Scan for the cell matching the given text and deliver its (x, y) coordinate at center. 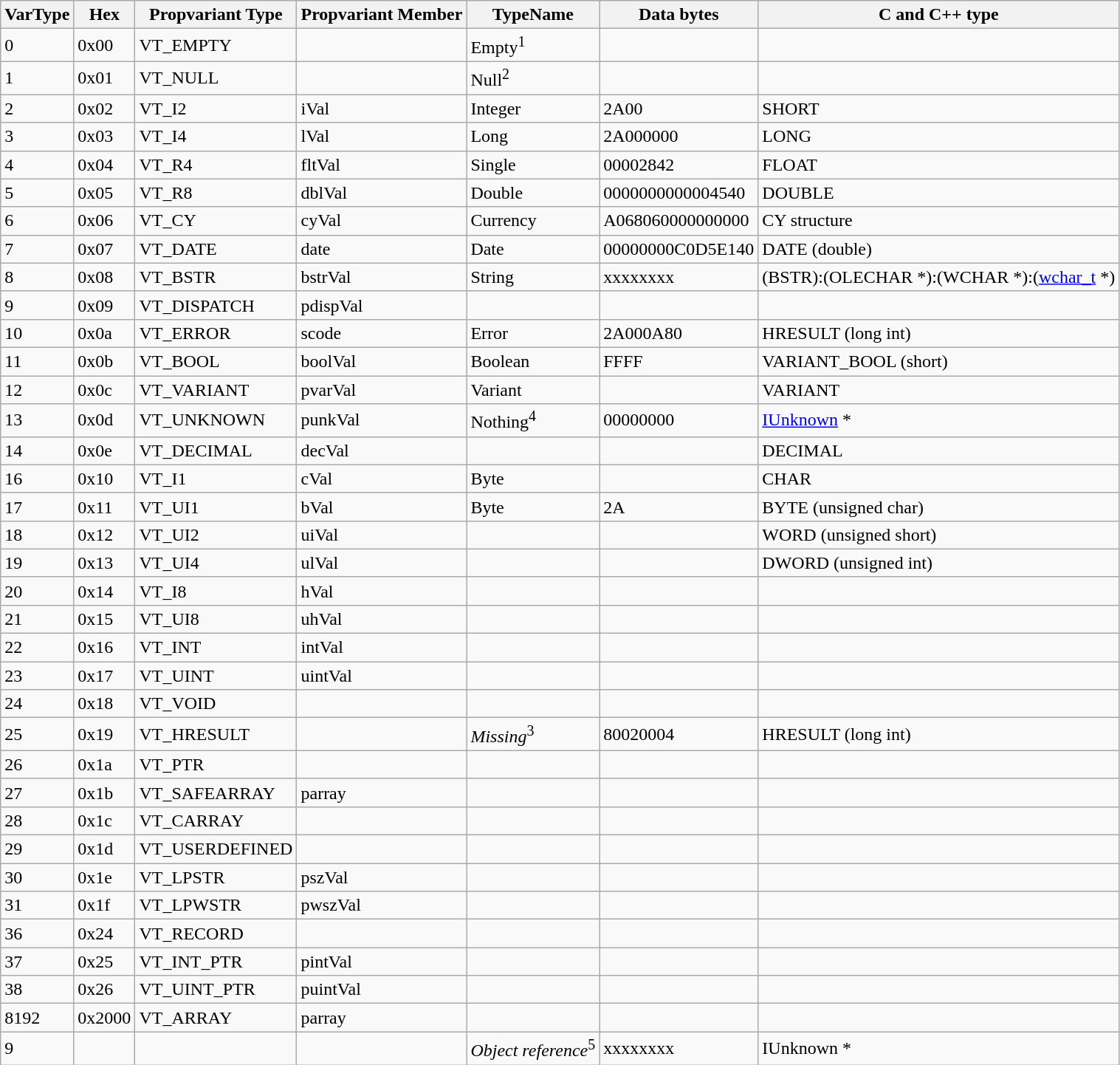
uintVal (382, 676)
30 (37, 877)
3 (37, 137)
VT_LPWSTR (216, 905)
cyVal (382, 221)
00002842 (679, 165)
10 (37, 333)
VT_INT (216, 648)
0x01 (105, 78)
0x0e (105, 451)
0x26 (105, 990)
2A000A80 (679, 333)
17 (37, 507)
23 (37, 676)
punkVal (382, 421)
19 (37, 563)
pdispVal (382, 305)
0x07 (105, 249)
0x05 (105, 193)
0x06 (105, 221)
0x19 (105, 734)
VT_VARIANT (216, 390)
VT_UI8 (216, 620)
0x13 (105, 563)
24 (37, 704)
28 (37, 821)
0x25 (105, 962)
Nothing4 (533, 421)
21 (37, 620)
VT_UI4 (216, 563)
0000000000004540 (679, 193)
VT_CARRAY (216, 821)
0x15 (105, 620)
VT_ARRAY (216, 1018)
Empty1 (533, 46)
38 (37, 990)
scode (382, 333)
pwszVal (382, 905)
VT_VOID (216, 704)
BYTE (unsigned char) (939, 507)
8192 (37, 1018)
Variant (533, 390)
0x1b (105, 792)
2A000000 (679, 137)
uhVal (382, 620)
0x1c (105, 821)
Single (533, 165)
6 (37, 221)
ulVal (382, 563)
pszVal (382, 877)
C and C++ type (939, 15)
LONG (939, 137)
VT_I8 (216, 591)
VT_EMPTY (216, 46)
boolVal (382, 361)
decVal (382, 451)
iVal (382, 109)
DOUBLE (939, 193)
4 (37, 165)
11 (37, 361)
0x1f (105, 905)
hVal (382, 591)
VT_BOOL (216, 361)
0x2000 (105, 1018)
8 (37, 277)
0x17 (105, 676)
0x10 (105, 479)
Long (533, 137)
dblVal (382, 193)
VT_UINT (216, 676)
0x0b (105, 361)
VT_INT_PTR (216, 962)
fltVal (382, 165)
26 (37, 764)
VARIANT_BOOL (short) (939, 361)
27 (37, 792)
VT_USERDEFINED (216, 849)
VT_I1 (216, 479)
lVal (382, 137)
Double (533, 193)
Propvariant Type (216, 15)
0x0c (105, 390)
29 (37, 849)
Null2 (533, 78)
FLOAT (939, 165)
VT_DISPATCH (216, 305)
TypeName (533, 15)
0x1e (105, 877)
FFFF (679, 361)
Object reference5 (533, 1049)
VT_R8 (216, 193)
VT_RECORD (216, 934)
VT_R4 (216, 165)
VT_DECIMAL (216, 451)
16 (37, 479)
date (382, 249)
VT_SAFEARRAY (216, 792)
0x24 (105, 934)
VT_BSTR (216, 277)
Propvariant Member (382, 15)
0x12 (105, 535)
14 (37, 451)
00000000 (679, 421)
22 (37, 648)
0x11 (105, 507)
Date (533, 249)
0x1d (105, 849)
VT_CY (216, 221)
Error (533, 333)
VARIANT (939, 390)
31 (37, 905)
Boolean (533, 361)
2A00 (679, 109)
bstrVal (382, 277)
pvarVal (382, 390)
0x02 (105, 109)
80020004 (679, 734)
13 (37, 421)
WORD (unsigned short) (939, 535)
1 (37, 78)
VT_UI2 (216, 535)
DECIMAL (939, 451)
0x09 (105, 305)
bVal (382, 507)
VT_HRESULT (216, 734)
DATE (double) (939, 249)
0x0a (105, 333)
VT_NULL (216, 78)
String (533, 277)
SHORT (939, 109)
VT_PTR (216, 764)
5 (37, 193)
VT_UNKNOWN (216, 421)
DWORD (unsigned int) (939, 563)
0x08 (105, 277)
VarType (37, 15)
Data bytes (679, 15)
Hex (105, 15)
36 (37, 934)
VT_I2 (216, 109)
0x14 (105, 591)
cVal (382, 479)
VT_LPSTR (216, 877)
20 (37, 591)
(BSTR):(OLECHAR *):(WCHAR *):(wchar_t *) (939, 277)
uiVal (382, 535)
Currency (533, 221)
0 (37, 46)
37 (37, 962)
0x0d (105, 421)
pintVal (382, 962)
VT_DATE (216, 249)
puintVal (382, 990)
0x1a (105, 764)
VT_UINT_PTR (216, 990)
7 (37, 249)
2 (37, 109)
A068060000000000 (679, 221)
0x18 (105, 704)
12 (37, 390)
CY structure (939, 221)
VT_I4 (216, 137)
00000000C0D5E140 (679, 249)
intVal (382, 648)
Missing3 (533, 734)
0x16 (105, 648)
0x00 (105, 46)
CHAR (939, 479)
25 (37, 734)
VT_UI1 (216, 507)
0x03 (105, 137)
18 (37, 535)
0x04 (105, 165)
2A (679, 507)
VT_ERROR (216, 333)
Integer (533, 109)
